Detect which cell encompasses the target text, then output its [x, y] center coordinate. 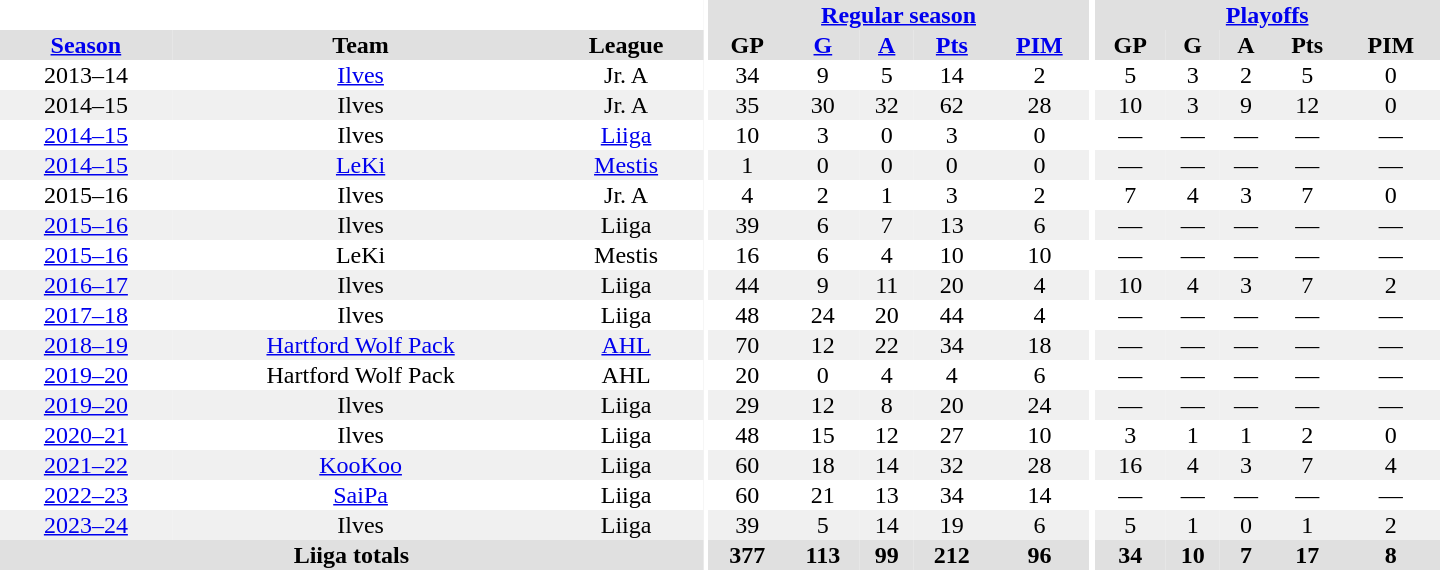
22 [886, 345]
35 [748, 105]
Regular season [899, 15]
29 [748, 405]
15 [823, 435]
League [626, 45]
62 [952, 105]
19 [952, 525]
2018–19 [86, 345]
2022–23 [86, 495]
11 [886, 285]
113 [823, 555]
2020–21 [86, 435]
27 [952, 435]
Season [86, 45]
70 [748, 345]
2021–22 [86, 465]
Liiga totals [352, 555]
2023–24 [86, 525]
2013–14 [86, 75]
2016–17 [86, 285]
21 [823, 495]
KooKoo [361, 465]
212 [952, 555]
2017–18 [86, 315]
Playoffs [1267, 15]
17 [1308, 555]
96 [1039, 555]
99 [886, 555]
SaiPa [361, 495]
30 [823, 105]
Team [361, 45]
377 [748, 555]
